Detect which cell encompasses the target text, then output its [x, y] center coordinate. 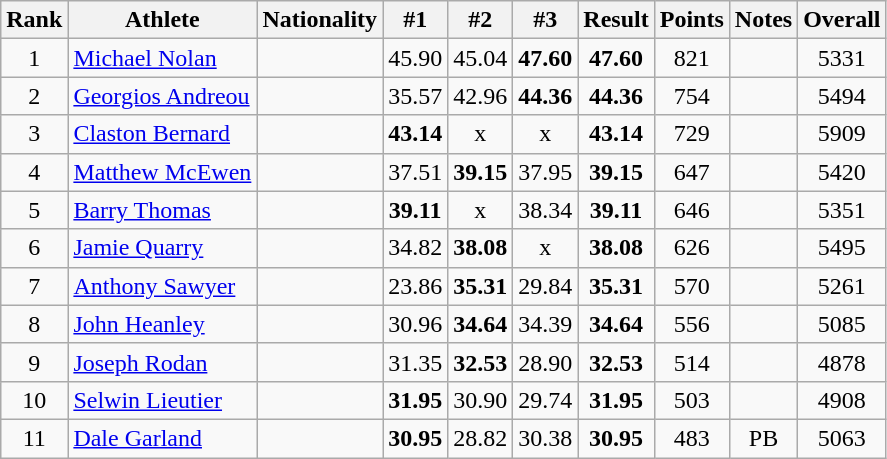
1 [34, 58]
646 [692, 210]
30.38 [546, 438]
6 [34, 248]
34.39 [546, 324]
4908 [842, 400]
503 [692, 400]
11 [34, 438]
Matthew McEwen [162, 172]
5909 [842, 134]
5420 [842, 172]
3 [34, 134]
#2 [480, 20]
45.04 [480, 58]
5085 [842, 324]
30.96 [416, 324]
#1 [416, 20]
556 [692, 324]
4878 [842, 362]
Jamie Quarry [162, 248]
5063 [842, 438]
23.86 [416, 286]
42.96 [480, 96]
Overall [842, 20]
28.90 [546, 362]
7 [34, 286]
4 [34, 172]
Result [616, 20]
John Heanley [162, 324]
37.51 [416, 172]
754 [692, 96]
Notes [763, 20]
Georgios Andreou [162, 96]
483 [692, 438]
9 [34, 362]
Anthony Sawyer [162, 286]
647 [692, 172]
Athlete [162, 20]
37.95 [546, 172]
570 [692, 286]
Joseph Rodan [162, 362]
5261 [842, 286]
30.90 [480, 400]
#3 [546, 20]
5 [34, 210]
5494 [842, 96]
31.35 [416, 362]
35.57 [416, 96]
8 [34, 324]
5331 [842, 58]
5495 [842, 248]
Rank [34, 20]
Barry Thomas [162, 210]
Dale Garland [162, 438]
514 [692, 362]
821 [692, 58]
Claston Bernard [162, 134]
Nationality [320, 20]
29.84 [546, 286]
PB [763, 438]
34.82 [416, 248]
5351 [842, 210]
2 [34, 96]
Points [692, 20]
29.74 [546, 400]
Michael Nolan [162, 58]
729 [692, 134]
626 [692, 248]
45.90 [416, 58]
10 [34, 400]
Selwin Lieutier [162, 400]
38.34 [546, 210]
28.82 [480, 438]
